Scan for the cell matching the given text and deliver its (x, y) coordinate at center. 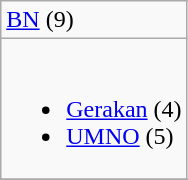
BN (9) (94, 20)
Gerakan (4) UMNO (5) (94, 109)
